Provide the [X, Y] coordinate of the cell's center where the given text is located.  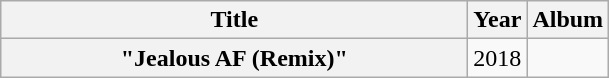
2018 [498, 58]
"Jealous AF (Remix)" [234, 58]
Album [568, 20]
Title [234, 20]
Year [498, 20]
